Pinpoint the cell where the given text exists, returning its [X, Y] midpoint coordinate. 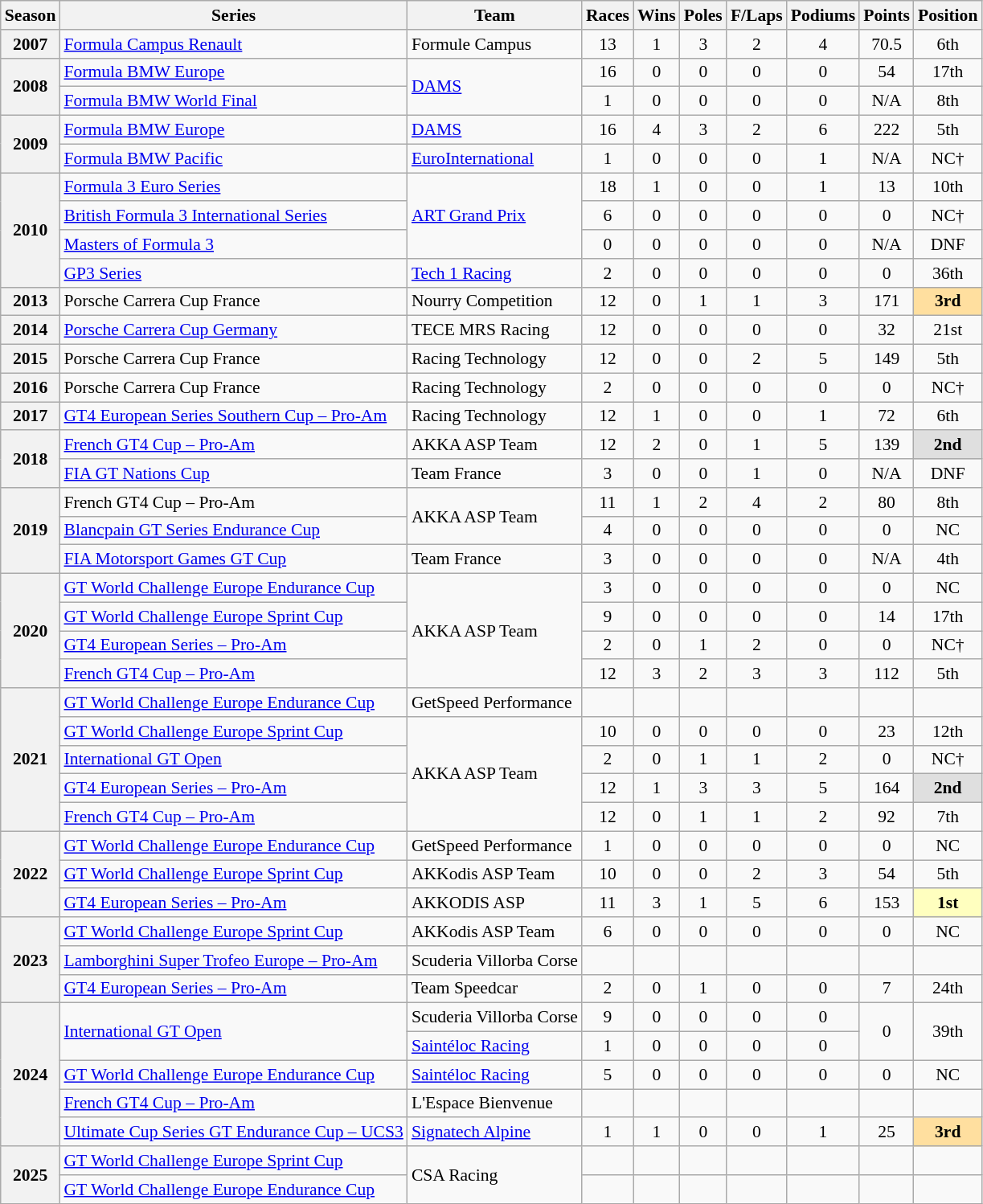
1st [948, 903]
2017 [31, 416]
2014 [31, 330]
Team Speedcar [495, 989]
Series [233, 15]
222 [887, 130]
149 [887, 359]
Masters of Formula 3 [233, 244]
112 [887, 674]
7th [948, 817]
EuroInternational [495, 158]
4th [948, 559]
Formula 3 Euro Series [233, 187]
2008 [31, 87]
12th [948, 731]
Position [948, 15]
Formula BMW Pacific [233, 158]
2025 [31, 1175]
7 [887, 989]
36th [948, 273]
14 [887, 616]
139 [887, 445]
70.5 [887, 44]
80 [887, 502]
72 [887, 416]
2013 [31, 301]
Signatech Alpine [495, 1132]
18 [608, 187]
CSA Racing [495, 1175]
2010 [31, 230]
Team [495, 15]
39th [948, 1032]
Blancpain GT Series Endurance Cup [233, 530]
2024 [31, 1075]
Poles [703, 15]
Porsche Carrera Cup Germany [233, 330]
Formula BMW World Final [233, 101]
2022 [31, 874]
Lamborghini Super Trofeo Europe – Pro-Am [233, 960]
F/Laps [757, 15]
British Formula 3 International Series [233, 216]
Formule Campus [495, 44]
AKKODIS ASP [495, 903]
24th [948, 989]
Season [31, 15]
2019 [31, 530]
FIA GT Nations Cup [233, 473]
Races [608, 15]
2018 [31, 460]
2016 [31, 387]
2015 [31, 359]
Points [887, 15]
10th [948, 187]
2009 [31, 145]
Formula Campus Renault [233, 44]
TECE MRS Racing [495, 330]
Nourry Competition [495, 301]
92 [887, 817]
Tech 1 Racing [495, 273]
21st [948, 330]
153 [887, 903]
GP3 Series [233, 273]
32 [887, 330]
Podiums [823, 15]
FIA Motorsport Games GT Cup [233, 559]
L'Espace Bienvenue [495, 1104]
2023 [31, 960]
ART Grand Prix [495, 215]
164 [887, 788]
171 [887, 301]
2020 [31, 631]
Ultimate Cup Series GT Endurance Cup – UCS3 [233, 1132]
2021 [31, 760]
Wins [657, 15]
GT4 European Series Southern Cup – Pro-Am [233, 416]
25 [887, 1132]
2007 [31, 44]
23 [887, 731]
